Find where the given text appears and provide that cell's center as [X, Y] coordinate. 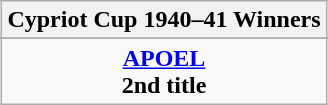
Cypriot Cup 1940–41 Winners [164, 20]
APOEL2nd title [164, 72]
